Provide the [X, Y] coordinate of the cell's center where the given text is located.  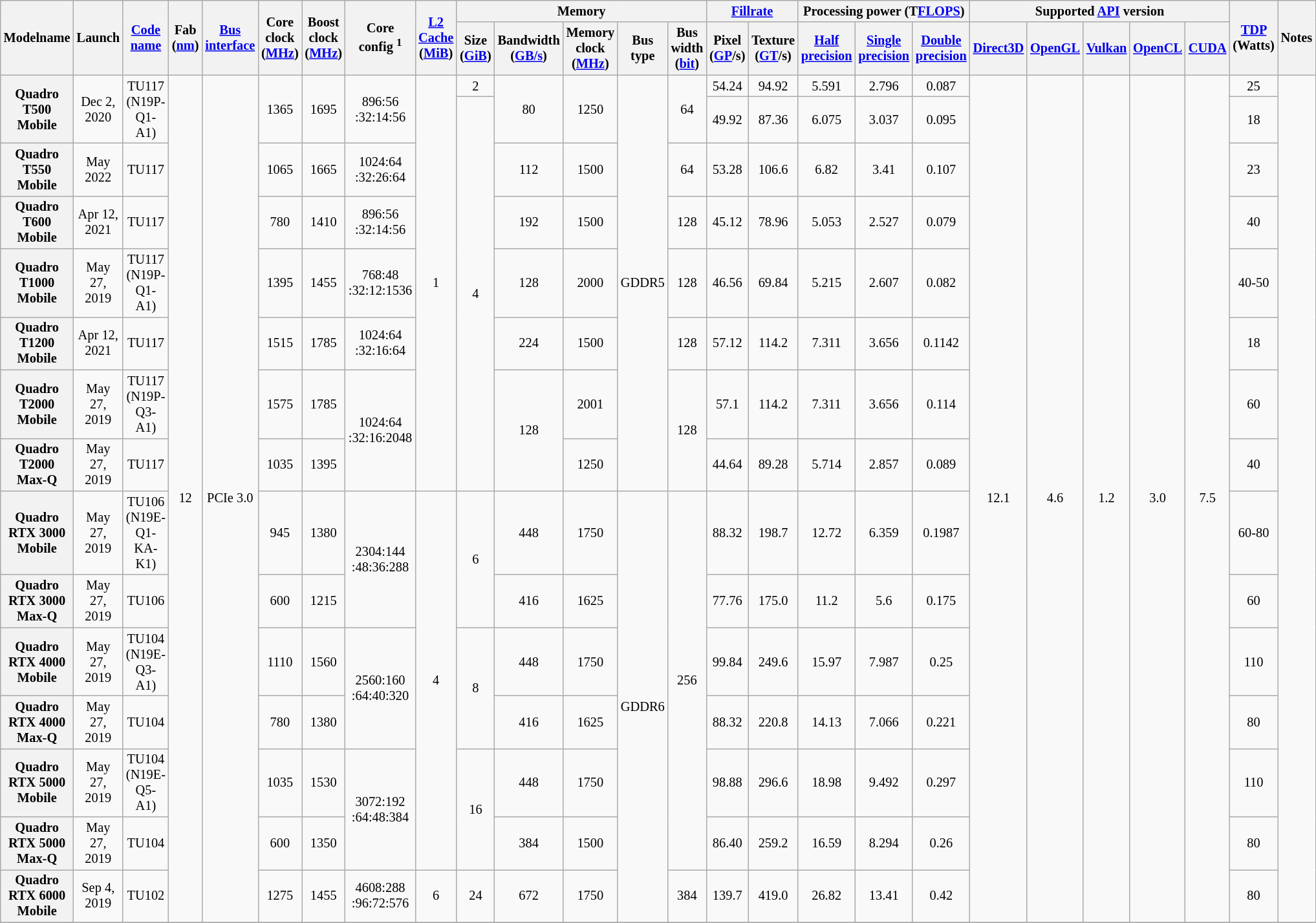
OpenCL [1158, 48]
Single precision [883, 48]
Quadro RTX 5000 Max-Q [38, 843]
16.59 [826, 843]
Size (GiB) [475, 48]
1024:64 :32:16:2048 [380, 430]
TU106 (N19E-Q1-KA-K1) [146, 533]
220.8 [773, 722]
198.7 [773, 533]
2001 [590, 404]
Double precision [942, 48]
99.84 [727, 662]
53.28 [727, 169]
1515 [279, 343]
Quadro RTX 4000 Mobile [38, 662]
89.28 [773, 465]
18.98 [826, 783]
11.2 [826, 601]
GDDR5 [643, 283]
106.6 [773, 169]
256 [687, 680]
94.92 [773, 86]
TU104 (N19E-Q5-A1) [146, 783]
Bus type [643, 48]
45.12 [727, 222]
TDP (Watts) [1253, 37]
Processing power (TFLOPS) [884, 11]
8 [475, 688]
2560:160 :64:40:320 [380, 688]
3.0 [1158, 499]
Supported API version [1100, 11]
77.76 [727, 601]
Bus interface [230, 37]
296.6 [773, 783]
44.64 [727, 465]
9.492 [883, 783]
Code name [146, 37]
1065 [279, 169]
0.175 [942, 601]
TU102 [146, 896]
Quadro T500 Mobile [38, 109]
12.1 [998, 499]
4608:288 :96:72:576 [380, 896]
Quadro T550 Mobile [38, 169]
Sep 4, 2019 [98, 896]
192 [529, 222]
1215 [323, 601]
1024:64 :32:26:64 [380, 169]
0.25 [942, 662]
Quadro RTX 3000 Mobile [38, 533]
139.7 [727, 896]
2000 [590, 283]
Vulkan [1106, 48]
3.41 [883, 169]
Quadro RTX 6000 Mobile [38, 896]
249.6 [773, 662]
23 [1253, 169]
8.294 [883, 843]
Quadro T2000 Mobile [38, 404]
May 2022 [98, 169]
6.075 [826, 120]
CUDA [1208, 48]
2.607 [883, 283]
6.359 [883, 533]
1 [436, 283]
Memory clock (MHz) [590, 48]
419.0 [773, 896]
2304:144 :48:36:288 [380, 558]
1365 [279, 109]
Quadro RTX 5000 Mobile [38, 783]
0.095 [942, 120]
Quadro RTX 3000 Max-Q [38, 601]
TU104 (N19E-Q3-A1) [146, 662]
24 [475, 896]
0.107 [942, 169]
1665 [323, 169]
0.079 [942, 222]
1.2 [1106, 499]
Quadro T1000 Mobile [38, 283]
13.41 [883, 896]
3.037 [883, 120]
0.297 [942, 783]
14.13 [826, 722]
Memory [581, 11]
Bandwidth (GB/s) [529, 48]
Dec 2, 2020 [98, 109]
0.1142 [942, 343]
5.215 [826, 283]
5.6 [883, 601]
112 [529, 169]
2.857 [883, 465]
49.92 [727, 120]
0.221 [942, 722]
1530 [323, 783]
945 [279, 533]
57.12 [727, 343]
Modelname [38, 37]
1110 [279, 662]
15.97 [826, 662]
1560 [323, 662]
2 [475, 86]
60-80 [1253, 533]
OpenGL [1055, 48]
1275 [279, 896]
26.82 [826, 896]
25 [1253, 86]
Pixel (GP/s) [727, 48]
224 [529, 343]
PCIe 3.0 [230, 499]
87.36 [773, 120]
0.26 [942, 843]
Direct3D [998, 48]
1575 [279, 404]
12.72 [826, 533]
175.0 [773, 601]
1350 [323, 843]
L2 Cache (MiB) [436, 37]
40-50 [1253, 283]
0.42 [942, 896]
54.24 [727, 86]
0.114 [942, 404]
Quadro T600 Mobile [38, 222]
Core clock (MHz) [279, 37]
3072:192 :64:48:384 [380, 809]
57.1 [727, 404]
5.714 [826, 465]
Quadro T1200 Mobile [38, 343]
7.066 [883, 722]
Launch [98, 37]
1695 [323, 109]
6.82 [826, 169]
Texture (GT/s) [773, 48]
0.087 [942, 86]
86.40 [727, 843]
7.5 [1208, 499]
0.089 [942, 465]
672 [529, 896]
Quadro T2000 Max-Q [38, 465]
Quadro RTX 4000 Max-Q [38, 722]
4.6 [1055, 499]
TU117 (N19P-Q3-A1) [146, 404]
Notes [1297, 37]
768:48 :32:12:1536 [380, 283]
5.053 [826, 222]
16 [475, 809]
69.84 [773, 283]
GDDR6 [643, 706]
98.88 [727, 783]
Bus width (bit) [687, 48]
Boost clock (MHz) [323, 37]
5.591 [826, 86]
TU106 [146, 601]
Core config 1 [380, 37]
2.527 [883, 222]
Fab (nm) [186, 37]
1410 [323, 222]
Half precision [826, 48]
0.082 [942, 283]
7.987 [883, 662]
259.2 [773, 843]
2.796 [883, 86]
1024:64 :32:16:64 [380, 343]
0.1987 [942, 533]
12 [186, 499]
78.96 [773, 222]
Fillrate [752, 11]
46.56 [727, 283]
